Scan for the cell matching the given text and deliver its [X, Y] coordinate at center. 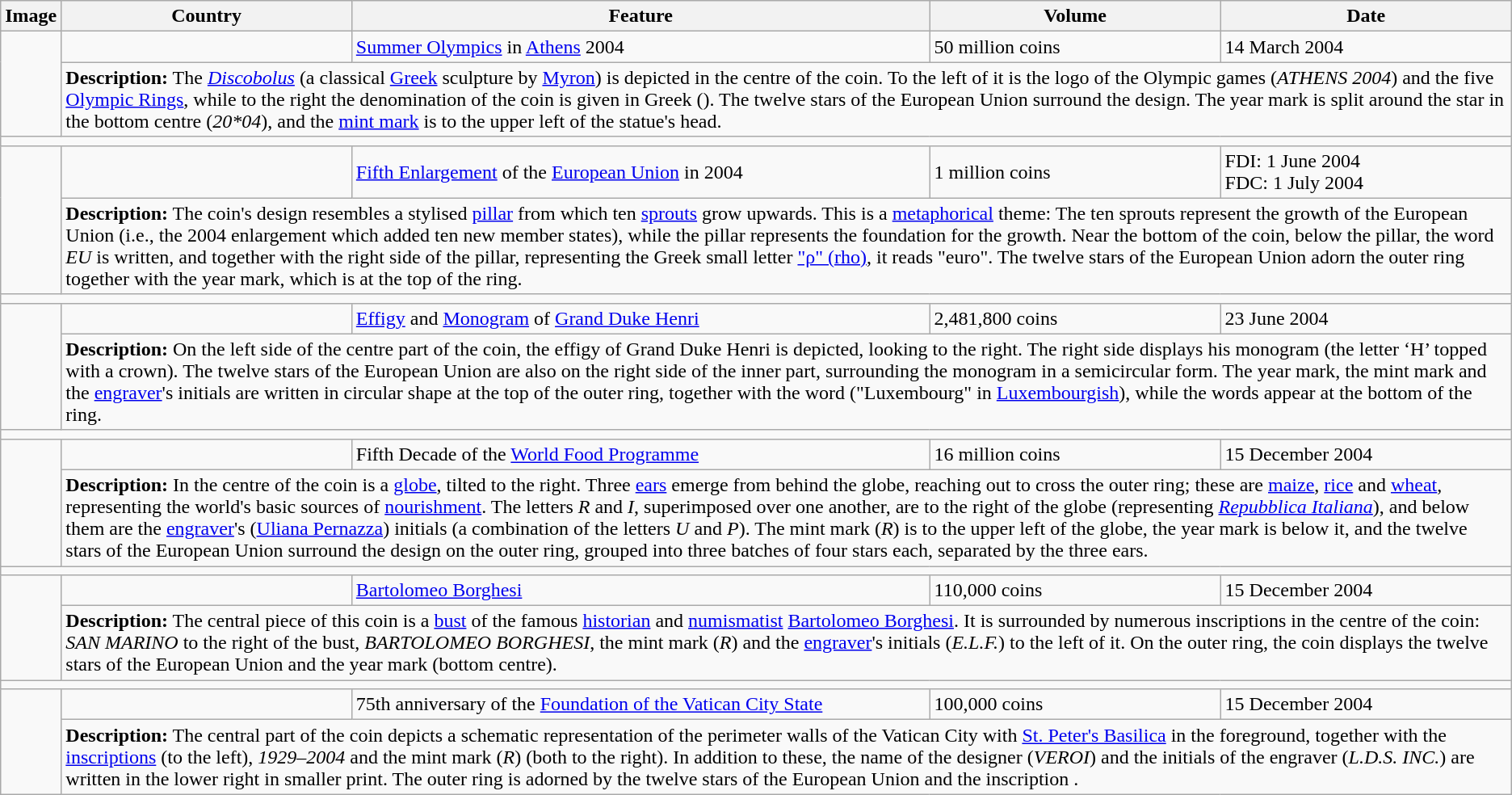
Image [31, 16]
16 million coins [1075, 454]
Volume [1075, 16]
Feature [640, 16]
50 million coins [1075, 47]
Bartolomeo Borghesi [640, 591]
23 June 2004 [1366, 318]
1 million coins [1075, 171]
Date [1366, 16]
110,000 coins [1075, 591]
75th anniversary of the Foundation of the Vatican City State [640, 705]
Effigy and Monogram of Grand Duke Henri [640, 318]
100,000 coins [1075, 705]
14 March 2004 [1366, 47]
FDI: 1 June 2004FDC: 1 July 2004 [1366, 171]
Fifth Enlargement of the European Union in 2004 [640, 171]
Fifth Decade of the World Food Programme [640, 454]
2,481,800 coins [1075, 318]
Country [207, 16]
Summer Olympics in Athens 2004 [640, 47]
